Capture the cell that displays the provided text and extract its (X, Y) central coordinate. 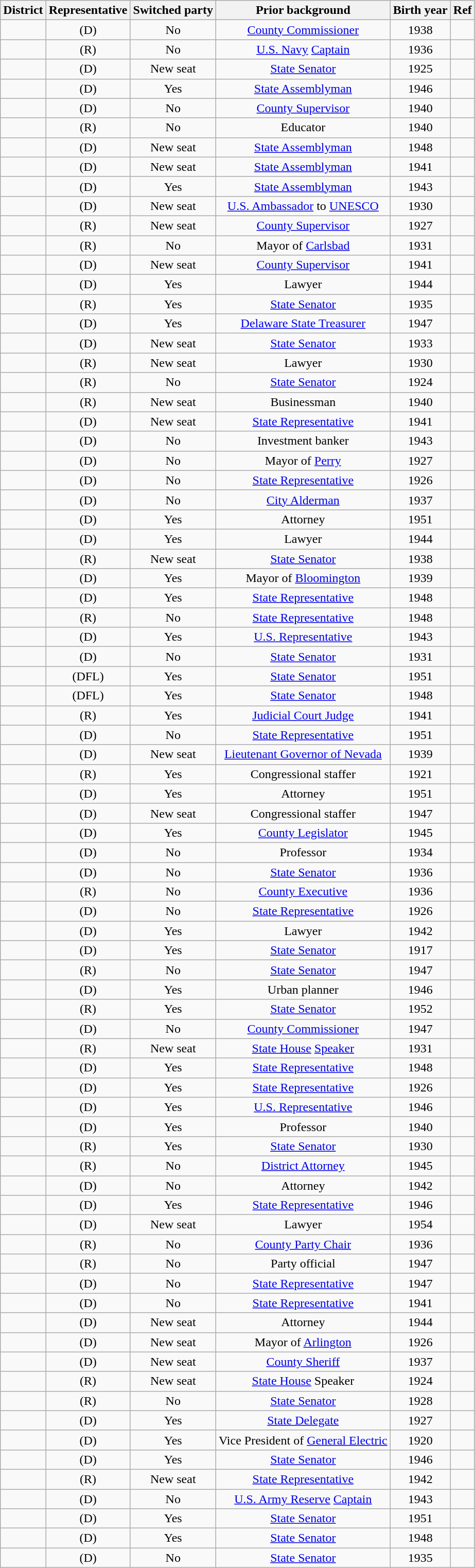
Switched party (173, 10)
Lieutenant Governor of Nevada (303, 754)
Mayor of Arlington (303, 1342)
1921 (420, 774)
County Sheriff (303, 1362)
1920 (420, 1440)
Vice President of General Electric (303, 1440)
1925 (420, 69)
1954 (420, 1225)
Urban planner (303, 990)
Delaware State Treasurer (303, 324)
Ref (462, 10)
Representative (88, 10)
State Delegate (303, 1420)
Mayor of Perry (303, 461)
Party official (303, 1264)
Prior background (303, 10)
U.S. Army Reserve Captain (303, 1499)
County Executive (303, 892)
County Party Chair (303, 1244)
1933 (420, 343)
Judicial Court Judge (303, 715)
1917 (420, 950)
District Attorney (303, 1166)
Investment banker (303, 441)
County Legislator (303, 833)
U.S. Navy Captain (303, 49)
Educator (303, 128)
District (23, 10)
Mayor of Bloomington (303, 578)
Mayor of Carlsbad (303, 245)
U.S. Ambassador to UNESCO (303, 206)
City Alderman (303, 500)
1952 (420, 1009)
Birth year (420, 10)
Businessman (303, 402)
1934 (420, 852)
1928 (420, 1401)
